Scan for the cell matching the given text and deliver its (X, Y) coordinate at center. 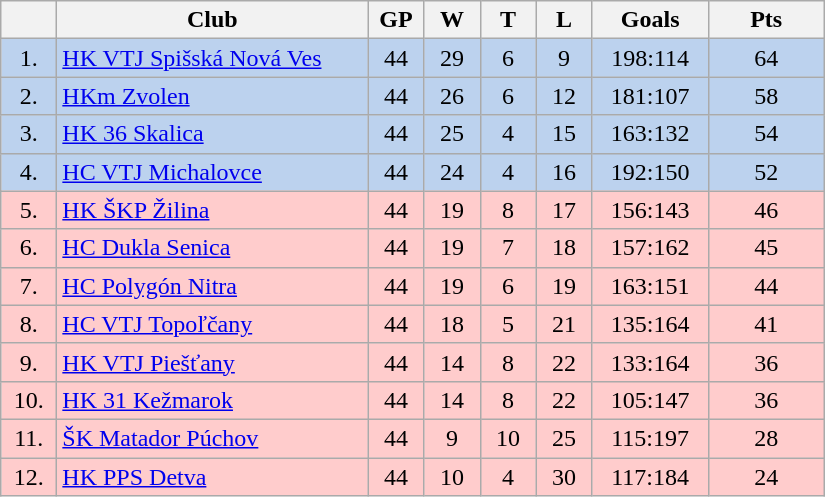
HC Dukla Senica (212, 248)
3. (29, 134)
7 (508, 248)
45 (766, 248)
15 (564, 134)
52 (766, 172)
GP (396, 20)
Club (212, 20)
HK 36 Skalica (212, 134)
181:107 (650, 96)
HC Polygón Nitra (212, 286)
64 (766, 58)
6. (29, 248)
58 (766, 96)
ŠK Matador Púchov (212, 438)
30 (564, 477)
Goals (650, 20)
HK ŠKP Žilina (212, 210)
135:164 (650, 324)
12. (29, 477)
54 (766, 134)
HC VTJ Topoľčany (212, 324)
Pts (766, 20)
21 (564, 324)
41 (766, 324)
16 (564, 172)
4. (29, 172)
T (508, 20)
26 (452, 96)
46 (766, 210)
1. (29, 58)
2. (29, 96)
HK 31 Kežmarok (212, 400)
HK VTJ Spišská Nová Ves (212, 58)
156:143 (650, 210)
5. (29, 210)
28 (766, 438)
133:164 (650, 362)
L (564, 20)
29 (452, 58)
105:147 (650, 400)
163:132 (650, 134)
W (452, 20)
157:162 (650, 248)
12 (564, 96)
9. (29, 362)
8. (29, 324)
HC VTJ Michalovce (212, 172)
5 (508, 324)
198:114 (650, 58)
11. (29, 438)
7. (29, 286)
117:184 (650, 477)
HK PPS Detva (212, 477)
HK VTJ Piešťany (212, 362)
HKm Zvolen (212, 96)
115:197 (650, 438)
163:151 (650, 286)
10. (29, 400)
192:150 (650, 172)
17 (564, 210)
